From the cell containing the given text, extract its center point as (x, y) coordinate. 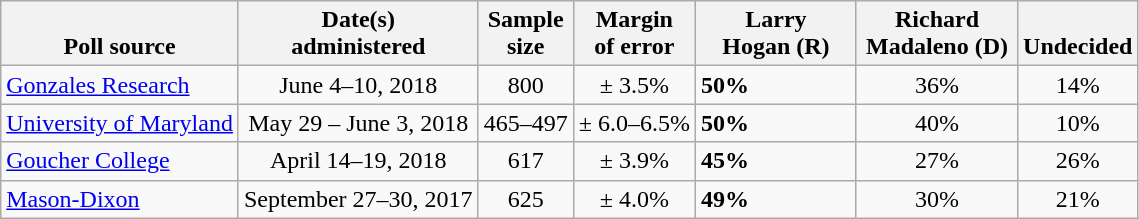
June 4–10, 2018 (358, 85)
Marginof error (634, 34)
Goucher College (120, 161)
21% (1078, 199)
RichardMadaleno (D) (936, 34)
27% (936, 161)
Poll source (120, 34)
Mason-Dixon (120, 199)
September 27–30, 2017 (358, 199)
625 (526, 199)
26% (1078, 161)
Date(s)administered (358, 34)
± 3.9% (634, 161)
Gonzales Research (120, 85)
May 29 – June 3, 2018 (358, 123)
LarryHogan (R) (776, 34)
36% (936, 85)
April 14–19, 2018 (358, 161)
465–497 (526, 123)
Samplesize (526, 34)
10% (1078, 123)
Undecided (1078, 34)
49% (776, 199)
± 3.5% (634, 85)
40% (936, 123)
± 6.0–6.5% (634, 123)
30% (936, 199)
800 (526, 85)
14% (1078, 85)
University of Maryland (120, 123)
± 4.0% (634, 199)
617 (526, 161)
45% (776, 161)
